For the text-containing cell, return its midpoint in [X, Y] coordinate format. 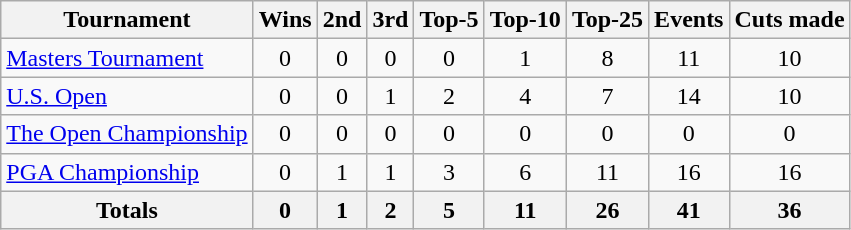
26 [607, 210]
6 [525, 172]
Top-10 [525, 20]
5 [449, 210]
3 [449, 172]
8 [607, 58]
7 [607, 96]
14 [689, 96]
Tournament [127, 20]
41 [689, 210]
Totals [127, 210]
2nd [342, 20]
Wins [285, 20]
4 [525, 96]
U.S. Open [127, 96]
3rd [390, 20]
PGA Championship [127, 172]
Masters Tournament [127, 58]
Top-5 [449, 20]
36 [790, 210]
The Open Championship [127, 134]
Cuts made [790, 20]
Events [689, 20]
Top-25 [607, 20]
